From the cell containing the given text, extract its center point as [x, y] coordinate. 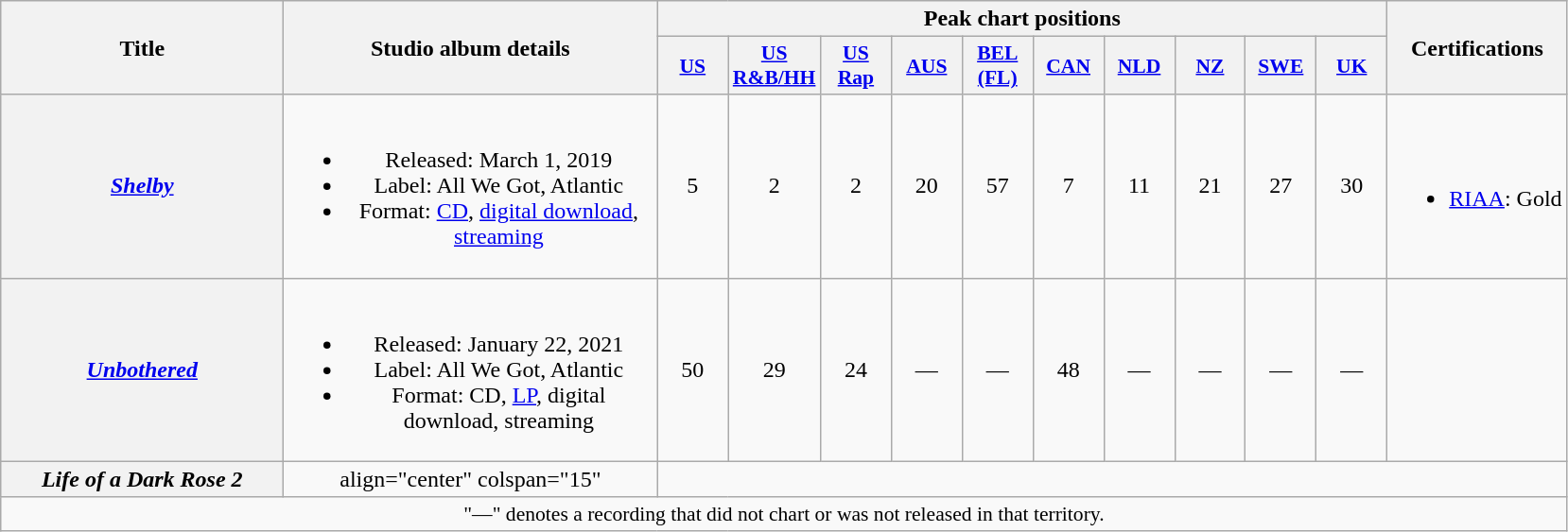
align="center" colspan="15" [471, 479]
SWE [1281, 66]
USRap [855, 66]
USR&B/HH [775, 66]
NLD [1139, 66]
27 [1281, 186]
Life of a Dark Rose 2 [142, 479]
24 [855, 369]
50 [692, 369]
Certifications [1477, 47]
57 [997, 186]
Peak chart positions [1022, 19]
NZ [1211, 66]
US [692, 66]
"—" denotes a recording that did not chart or was not released in that territory. [784, 514]
20 [927, 186]
7 [1069, 186]
RIAA: Gold [1477, 186]
Shelby [142, 186]
Released: January 22, 2021Label: All We Got, AtlanticFormat: CD, LP, digital download, streaming [471, 369]
5 [692, 186]
Unbothered [142, 369]
Title [142, 47]
Studio album details [471, 47]
29 [775, 369]
CAN [1069, 66]
21 [1211, 186]
UK [1352, 66]
AUS [927, 66]
BEL(FL) [997, 66]
30 [1352, 186]
11 [1139, 186]
Released: March 1, 2019Label: All We Got, AtlanticFormat: CD, digital download, streaming [471, 186]
48 [1069, 369]
